Scan for the cell matching the given text and deliver its (x, y) coordinate at center. 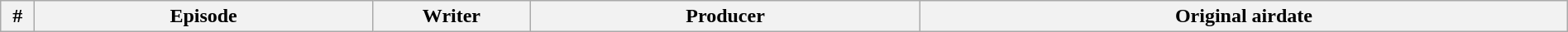
Writer (452, 16)
Original airdate (1244, 16)
Episode (203, 16)
# (18, 16)
Producer (724, 16)
